For the text-containing cell, return its midpoint in [X, Y] coordinate format. 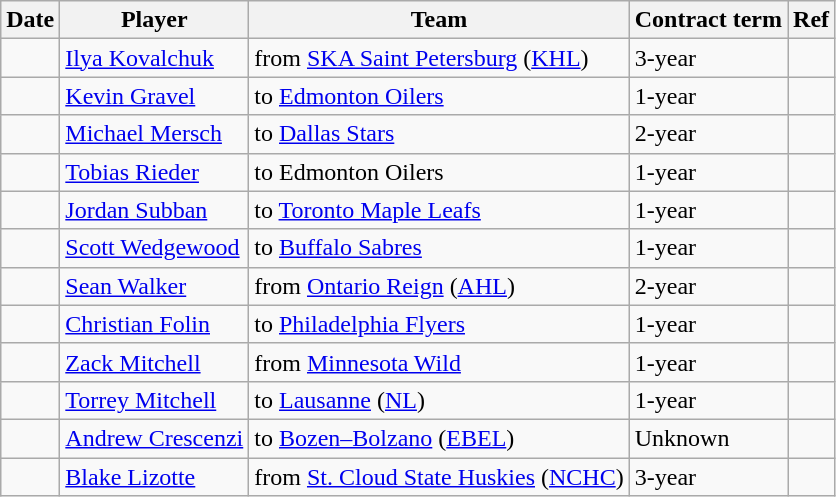
from Minnesota Wild [439, 362]
Scott Wedgewood [154, 248]
Blake Lizotte [154, 477]
Ilya Kovalchuk [154, 58]
from St. Cloud State Huskies (NCHC) [439, 477]
Date [30, 20]
Player [154, 20]
to Buffalo Sabres [439, 248]
to Dallas Stars [439, 134]
Zack Mitchell [154, 362]
Michael Mersch [154, 134]
from SKA Saint Petersburg (KHL) [439, 58]
Tobias Rieder [154, 172]
to Bozen–Bolzano (EBEL) [439, 438]
Andrew Crescenzi [154, 438]
to Toronto Maple Leafs [439, 210]
Kevin Gravel [154, 96]
Sean Walker [154, 286]
Unknown [708, 438]
Torrey Mitchell [154, 400]
Jordan Subban [154, 210]
to Lausanne (NL) [439, 400]
Ref [812, 20]
Team [439, 20]
Contract term [708, 20]
to Philadelphia Flyers [439, 324]
from Ontario Reign (AHL) [439, 286]
Christian Folin [154, 324]
